Locate the cell with the specified text and output its [X, Y] center coordinate. 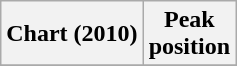
Chart (2010) [72, 34]
Peakposition [189, 34]
